Find where the given text appears and provide that cell's center as (X, Y) coordinate. 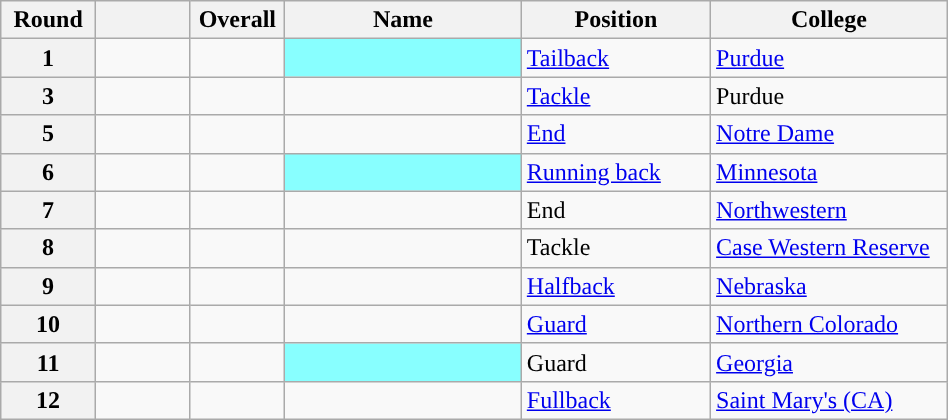
9 (48, 286)
Name (404, 20)
Position (616, 20)
Minnesota (830, 172)
12 (48, 400)
7 (48, 210)
5 (48, 134)
Overall (238, 20)
Tailback (616, 58)
College (830, 20)
6 (48, 172)
Fullback (616, 400)
10 (48, 324)
Halfback (616, 286)
11 (48, 362)
1 (48, 58)
3 (48, 96)
Nebraska (830, 286)
Notre Dame (830, 134)
Northwestern (830, 210)
Saint Mary's (CA) (830, 400)
Case Western Reserve (830, 248)
Round (48, 20)
Northern Colorado (830, 324)
Georgia (830, 362)
Running back (616, 172)
8 (48, 248)
